For the text-containing cell, return its midpoint in [X, Y] coordinate format. 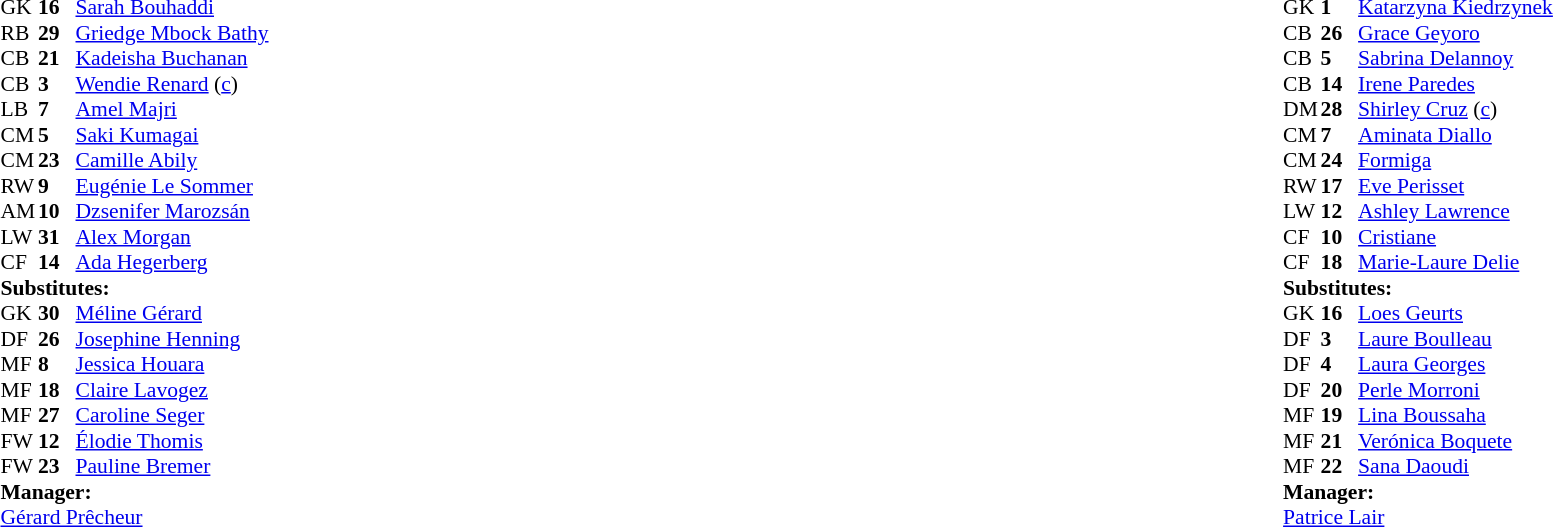
Griedge Mbock Bathy [172, 33]
Kadeisha Buchanan [172, 59]
Élodie Thomis [172, 441]
Camille Abily [172, 161]
27 [57, 415]
DM [1302, 109]
Eve Perisset [1456, 186]
Ashley Lawrence [1456, 211]
24 [1340, 161]
Aminata Diallo [1456, 135]
Méline Gérard [172, 313]
4 [1340, 365]
LB [19, 109]
Irene Paredes [1456, 84]
16 [1340, 313]
9 [57, 186]
Formiga [1456, 161]
8 [57, 365]
Laura Georges [1456, 365]
Shirley Cruz (c) [1456, 109]
Grace Geyoro [1456, 33]
Cristiane [1456, 237]
Caroline Seger [172, 415]
Sabrina Delannoy [1456, 59]
Alex Morgan [172, 237]
Josephine Henning [172, 339]
RB [19, 33]
19 [1340, 415]
20 [1340, 390]
Laure Boulleau [1456, 339]
Loes Geurts [1456, 313]
30 [57, 313]
Amel Majri [172, 109]
Verónica Boquete [1456, 441]
Dzsenifer Marozsán [172, 211]
Pauline Bremer [172, 467]
22 [1340, 467]
Lina Boussaha [1456, 415]
31 [57, 237]
Claire Lavogez [172, 390]
Saki Kumagai [172, 135]
Perle Morroni [1456, 390]
28 [1340, 109]
Jessica Houara [172, 365]
Wendie Renard (c) [172, 84]
Ada Hegerberg [172, 263]
29 [57, 33]
Eugénie Le Sommer [172, 186]
AM [19, 211]
17 [1340, 186]
Marie-Laure Delie [1456, 263]
Sana Daoudi [1456, 467]
